Pinpoint the cell where the given text exists, returning its (x, y) midpoint coordinate. 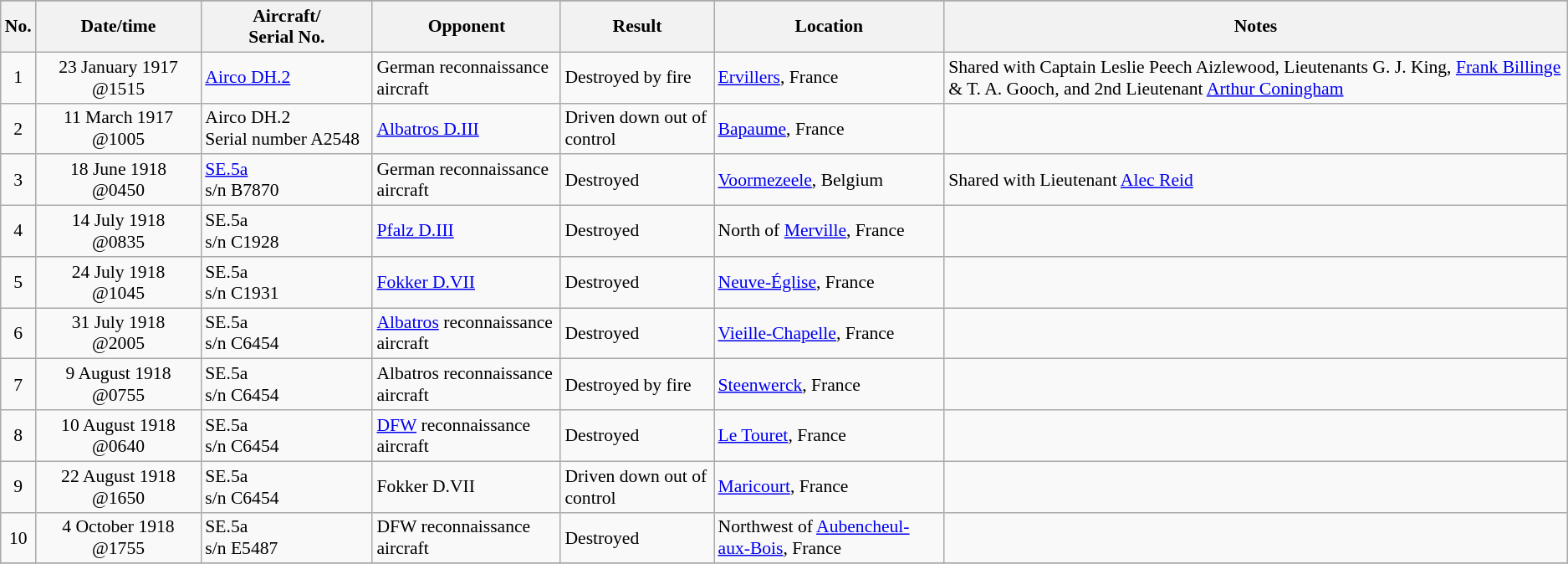
Shared with Captain Leslie Peech Aizlewood, Lieutenants G. J. King, Frank Billinge & T. A. Gooch, and 2nd Lieutenant Arthur Coningham (1255, 77)
Voormezeele, Belgium (830, 181)
Airco DH.2 (286, 77)
11 March 1917@1005 (119, 129)
Airco DH.2Serial number A2548 (286, 129)
31 July 1918@2005 (119, 333)
Le Touret, France (830, 435)
Pfalz D.III (467, 231)
14 July 1918@0835 (119, 231)
23 January 1917@1515 (119, 77)
10 (18, 537)
9 August 1918@0755 (119, 385)
Result (637, 27)
3 (18, 181)
6 (18, 333)
SE.5as/n C1928 (286, 231)
Shared with Lieutenant Alec Reid (1255, 181)
SE.5as/n C1931 (286, 283)
7 (18, 385)
4 (18, 231)
9 (18, 487)
10 August 1918@0640 (119, 435)
Opponent (467, 27)
Neuve-Église, France (830, 283)
Notes (1255, 27)
8 (18, 435)
North of Merville, France (830, 231)
SE.5as/n B7870 (286, 181)
18 June 1918@0450 (119, 181)
Ervillers, France (830, 77)
Steenwerck, France (830, 385)
Vieille-Chapelle, France (830, 333)
SE.5as/n E5487 (286, 537)
Aircraft/Serial No. (286, 27)
4 October 1918@1755 (119, 537)
5 (18, 283)
Bapaume, France (830, 129)
22 August 1918@1650 (119, 487)
Albatros D.III (467, 129)
Location (830, 27)
1 (18, 77)
Northwest of Aubencheul-aux-Bois, France (830, 537)
24 July 1918@1045 (119, 283)
Date/time (119, 27)
Maricourt, France (830, 487)
No. (18, 27)
2 (18, 129)
